Identify which cell holds the provided text, then report its [X, Y] central coordinate. 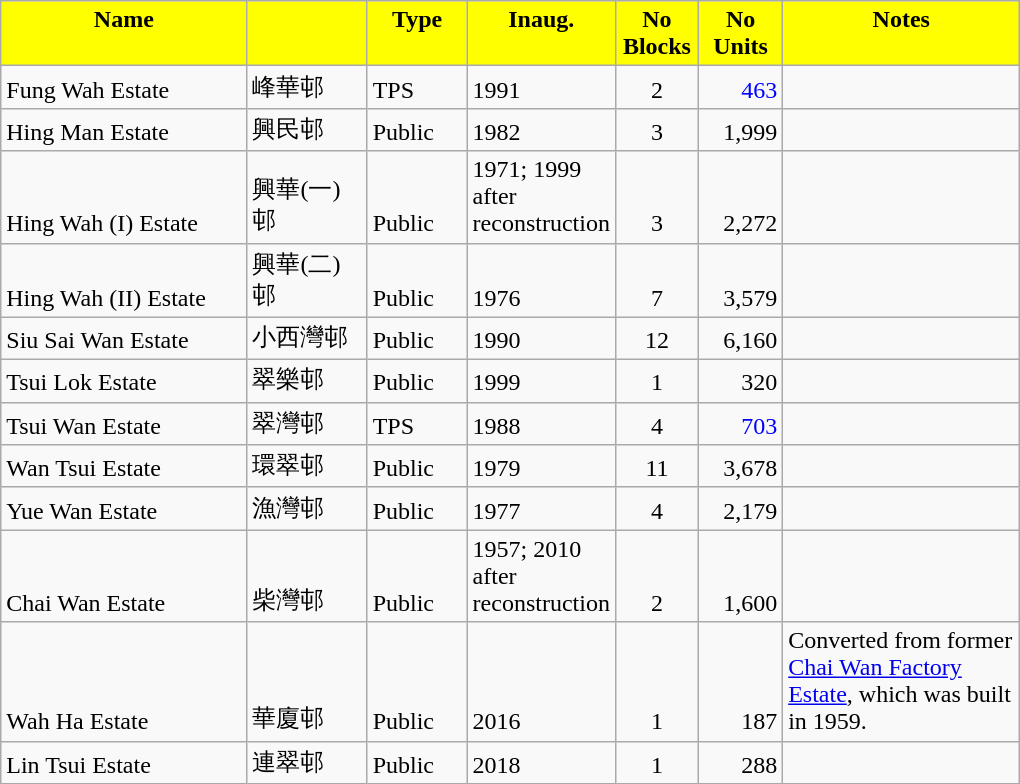
Converted from former Chai Wan Factory Estate, which was built in 1959. [902, 682]
1991 [541, 88]
Hing Wah (II) Estate [124, 280]
漁灣邨 [307, 508]
峰華邨 [307, 88]
1979 [541, 466]
1976 [541, 280]
6,160 [740, 338]
連翠邨 [307, 762]
Yue Wan Estate [124, 508]
Name [124, 34]
1,600 [740, 576]
Hing Wah (I) Estate [124, 197]
3,579 [740, 280]
3,678 [740, 466]
Inaug. [541, 34]
小西灣邨 [307, 338]
2,272 [740, 197]
1957; 2010 after reconstruction [541, 576]
1982 [541, 130]
463 [740, 88]
華廈邨 [307, 682]
1971; 1999 after reconstruction [541, 197]
興民邨 [307, 130]
2018 [541, 762]
2,179 [740, 508]
柴灣邨 [307, 576]
320 [740, 382]
288 [740, 762]
11 [656, 466]
Tsui Wan Estate [124, 424]
興華(二)邨 [307, 280]
1990 [541, 338]
187 [740, 682]
Fung Wah Estate [124, 88]
Tsui Lok Estate [124, 382]
Chai Wan Estate [124, 576]
環翠邨 [307, 466]
Hing Man Estate [124, 130]
No Blocks [656, 34]
1,999 [740, 130]
1999 [541, 382]
No Units [740, 34]
翠樂邨 [307, 382]
1977 [541, 508]
7 [656, 280]
703 [740, 424]
Notes [902, 34]
12 [656, 338]
Wah Ha Estate [124, 682]
翠灣邨 [307, 424]
1988 [541, 424]
Wan Tsui Estate [124, 466]
興華(一)邨 [307, 197]
Lin Tsui Estate [124, 762]
2016 [541, 682]
Type [417, 34]
Siu Sai Wan Estate [124, 338]
